Identify which cell holds the provided text, then report its [X, Y] central coordinate. 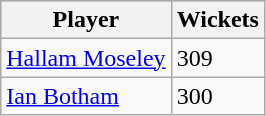
309 [218, 58]
Player [86, 20]
Ian Botham [86, 96]
300 [218, 96]
Wickets [218, 20]
Hallam Moseley [86, 58]
